Return [X, Y] of the center of cell containing provided text 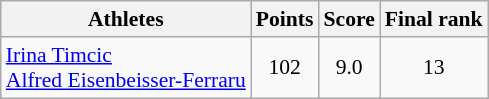
13 [434, 68]
9.0 [350, 68]
Points [285, 19]
Final rank [434, 19]
Irina TimcicAlfred Eisenbeisser-Ferraru [126, 68]
Score [350, 19]
102 [285, 68]
Athletes [126, 19]
